Identify which cell holds the provided text, then report its (x, y) central coordinate. 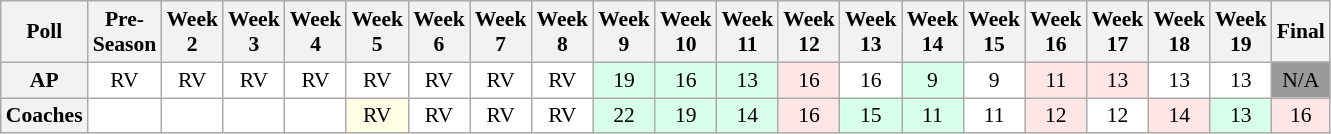
Week13 (871, 32)
Final (1301, 32)
Week9 (624, 32)
Week14 (933, 32)
Pre-Season (125, 32)
Week11 (748, 32)
Week5 (377, 32)
Week18 (1179, 32)
Week12 (809, 32)
Week2 (192, 32)
Week10 (686, 32)
Week3 (254, 32)
Week8 (562, 32)
15 (871, 116)
Coaches (44, 116)
Week16 (1056, 32)
Week4 (316, 32)
AP (44, 80)
Week17 (1118, 32)
N/A (1301, 80)
Poll (44, 32)
Week7 (501, 32)
Week6 (439, 32)
Week19 (1241, 32)
22 (624, 116)
Week15 (994, 32)
